Find where the given text appears and provide that cell's center as [x, y] coordinate. 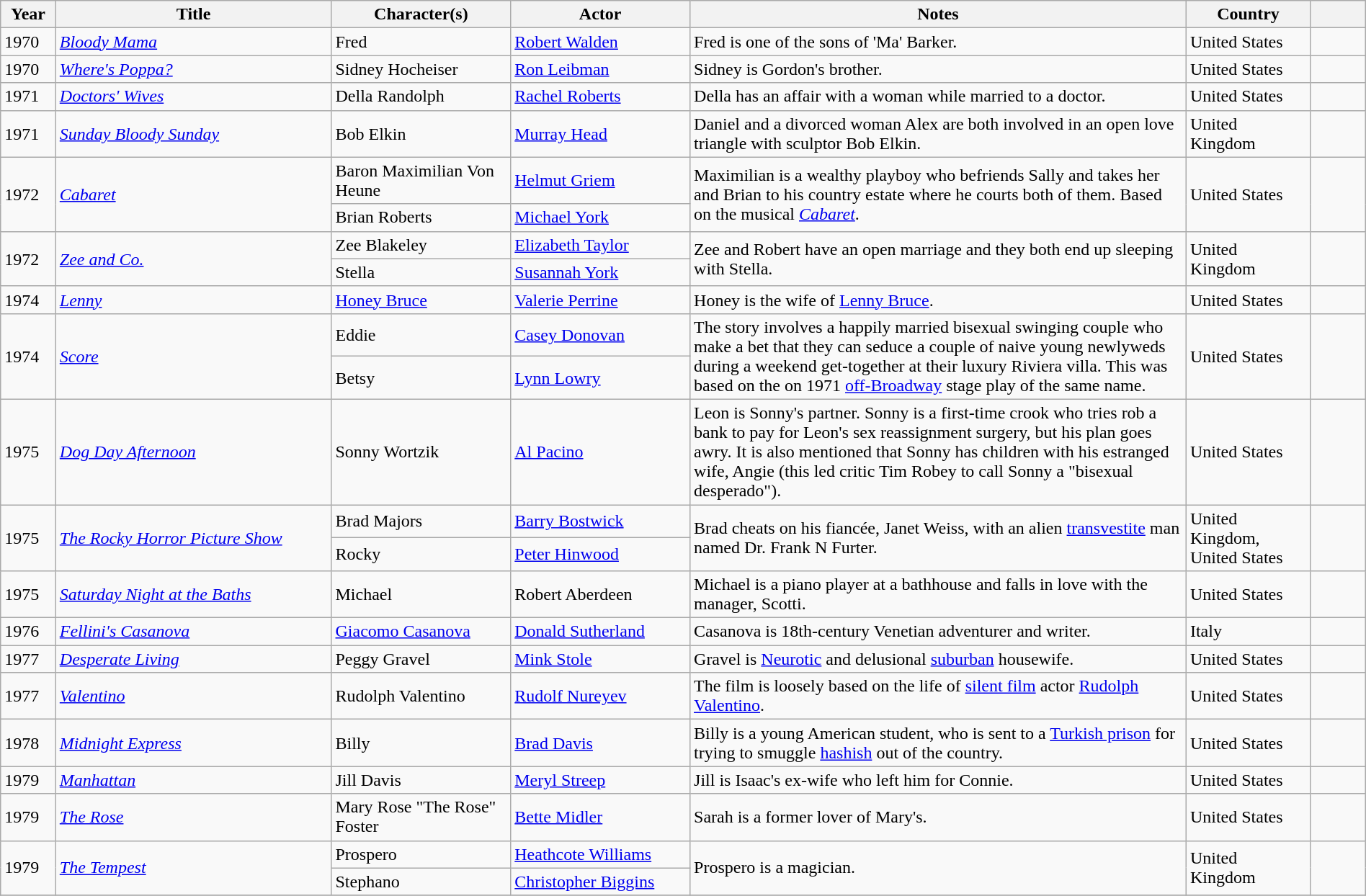
Rudolf Nureyev [601, 696]
Heathcote Williams [601, 854]
Desperate Living [193, 659]
Rudolph Valentino [421, 696]
Valerie Perrine [601, 300]
Notes [938, 14]
Lenny [193, 300]
Zee and Robert have an open marriage and they both end up sleeping with Stella. [938, 259]
Saturday Night at the Baths [193, 595]
Title [193, 14]
Italy [1248, 632]
Fred [421, 42]
Valentino [193, 696]
Michael [421, 595]
Country [1248, 14]
Sidney Hocheiser [421, 69]
Bette Midler [601, 817]
Ron Leibman [601, 69]
Billy [421, 743]
Stella [421, 272]
Barry Bostwick [601, 521]
Betsy [421, 378]
Brian Roberts [421, 218]
Rachel Roberts [601, 97]
Doctors' Wives [193, 97]
Michael York [601, 218]
Zee Blakeley [421, 245]
Robert Aberdeen [601, 595]
Mary Rose "The Rose" Foster [421, 817]
Meryl Streep [601, 780]
The Rocky Horror Picture Show [193, 537]
Prospero is a magician. [938, 868]
Fred is one of the sons of 'Ma' Barker. [938, 42]
Rocky [421, 555]
Sunday Bloody Sunday [193, 134]
United Kingdom, United States [1248, 537]
Jill is Isaac's ex-wife who left him for Connie. [938, 780]
Midnight Express [193, 743]
Lynn Lowry [601, 378]
Character(s) [421, 14]
Bloody Mama [193, 42]
Peter Hinwood [601, 555]
Brad cheats on his fiancée, Janet Weiss, with an alien transvestite man named Dr. Frank N Furter. [938, 537]
Giacomo Casanova [421, 632]
Baron Maximilian Von Heune [421, 180]
Brad Majors [421, 521]
Casanova is 18th-century Venetian adventurer and writer. [938, 632]
Murray Head [601, 134]
Della has an affair with a woman while married to a doctor. [938, 97]
Jill Davis [421, 780]
Robert Walden [601, 42]
Honey is the wife of Lenny Bruce. [938, 300]
The Rose [193, 817]
Helmut Griem [601, 180]
Brad Davis [601, 743]
Stephano [421, 882]
Eddie [421, 335]
Sarah is a former lover of Mary's. [938, 817]
Susannah York [601, 272]
Score [193, 356]
The Tempest [193, 868]
Prospero [421, 854]
Fellini's Casanova [193, 632]
1976 [29, 632]
Billy is a young American student, who is sent to a Turkish prison for trying to smuggle hashish out of the country. [938, 743]
Where's Poppa? [193, 69]
Honey Bruce [421, 300]
Dog Day Afternoon [193, 452]
Casey Donovan [601, 335]
Peggy Gravel [421, 659]
Daniel and a divorced woman Alex are both involved in an open love triangle with sculptor Bob Elkin. [938, 134]
Cabaret [193, 194]
Sidney is Gordon's brother. [938, 69]
Year [29, 14]
Donald Sutherland [601, 632]
Christopher Biggins [601, 882]
Gravel is Neurotic and delusional suburban housewife. [938, 659]
The film is loosely based on the life of silent film actor Rudolph Valentino. [938, 696]
Manhattan [193, 780]
Actor [601, 14]
Bob Elkin [421, 134]
Elizabeth Taylor [601, 245]
Michael is a piano player at a bathhouse and falls in love with the manager, Scotti. [938, 595]
Sonny Wortzik [421, 452]
1978 [29, 743]
Al Pacino [601, 452]
Mink Stole [601, 659]
Della Randolph [421, 97]
Zee and Co. [193, 259]
